Identify which cell holds the provided text, then report its [x, y] central coordinate. 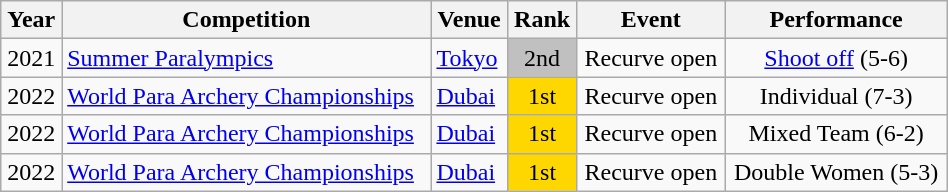
Shoot off (5-6) [836, 58]
Rank [542, 20]
Mixed Team (6-2) [836, 134]
Performance [836, 20]
Venue [470, 20]
Tokyo [470, 58]
Double Women (5-3) [836, 172]
Individual (7-3) [836, 96]
2nd [542, 58]
Competition [246, 20]
Year [32, 20]
Summer Paralympics [246, 58]
Event [651, 20]
2021 [32, 58]
